Search for the cell housing the specified text and yield its (x, y) center coordinate. 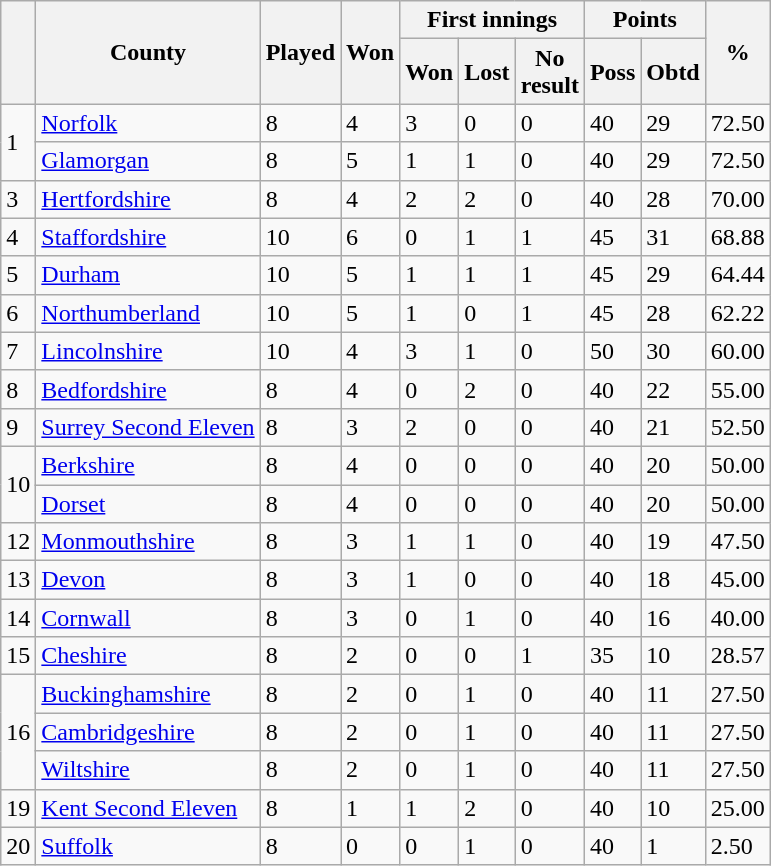
15 (18, 656)
Hertfordshire (148, 199)
Suffolk (148, 846)
21 (673, 427)
12 (18, 542)
Kent Second Eleven (148, 808)
Norfolk (148, 123)
Bedfordshire (148, 389)
31 (673, 237)
2.50 (738, 846)
Lincolnshire (148, 351)
Cambridgeshire (148, 732)
Played (300, 52)
Northumberland (148, 313)
30 (673, 351)
Points (644, 20)
18 (673, 580)
Wiltshire (148, 770)
Glamorgan (148, 161)
68.88 (738, 237)
60.00 (738, 351)
Cornwall (148, 618)
52.50 (738, 427)
Lost (487, 72)
Durham (148, 275)
47.50 (738, 542)
First innings (492, 20)
13 (18, 580)
9 (18, 427)
70.00 (738, 199)
County (148, 52)
25.00 (738, 808)
Poss (612, 72)
28.57 (738, 656)
Surrey Second Eleven (148, 427)
7 (18, 351)
50 (612, 351)
Obtd (673, 72)
14 (18, 618)
35 (612, 656)
Monmouthshire (148, 542)
Cheshire (148, 656)
Dorset (148, 503)
22 (673, 389)
Noresult (550, 72)
Berkshire (148, 465)
64.44 (738, 275)
Devon (148, 580)
Staffordshire (148, 237)
45.00 (738, 580)
55.00 (738, 389)
62.22 (738, 313)
% (738, 52)
Buckinghamshire (148, 694)
40.00 (738, 618)
